Extract the (x, y) coordinate from the center of the cell holding the provided text.  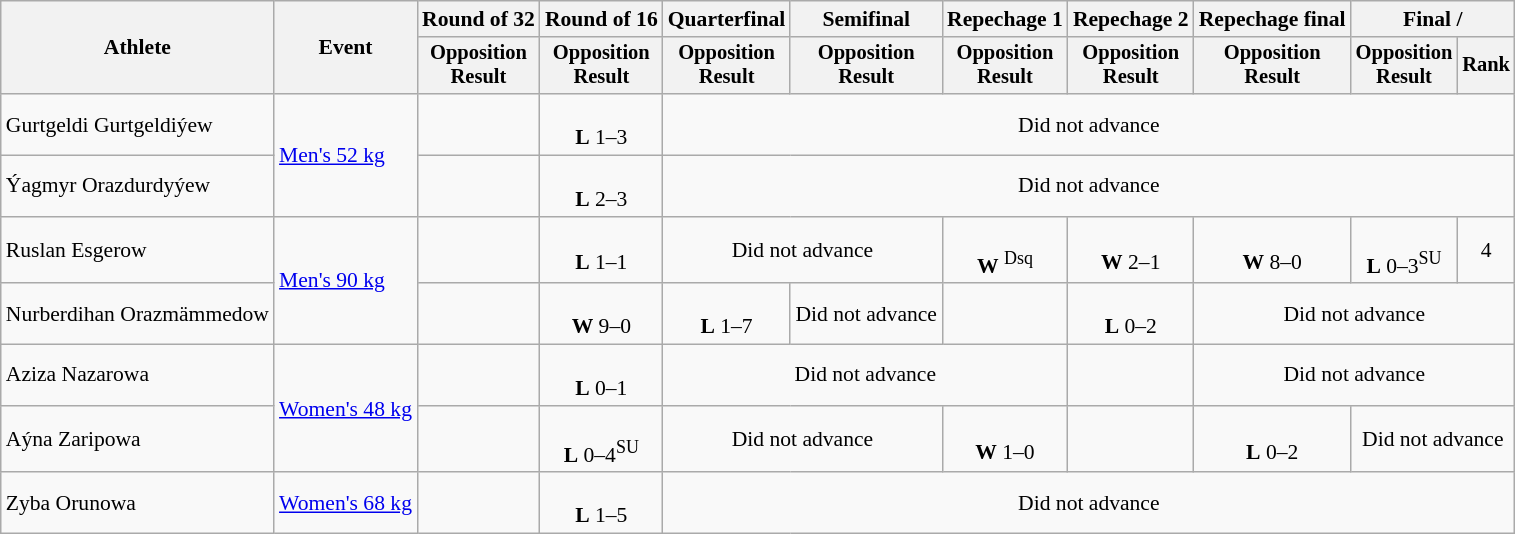
Aýna Zaripowa (138, 440)
Event (346, 48)
Gurtgeldi Gurtgeldiýew (138, 124)
Athlete (138, 48)
Zyba Orunowa (138, 504)
L 0–3SU (1404, 250)
4 (1486, 250)
Quarterfinal (727, 19)
W Dsq (1005, 250)
W 8–0 (1272, 250)
Repechage 1 (1005, 19)
Ruslan Esgerow (138, 250)
L 1–3 (602, 124)
Men's 52 kg (346, 155)
Semifinal (866, 19)
Nurberdihan Orazmämmedow (138, 314)
Women's 68 kg (346, 504)
W 1–0 (1005, 440)
Aziza Nazarowa (138, 376)
L 0–1 (602, 376)
Women's 48 kg (346, 409)
L 1–5 (602, 504)
L 2–3 (602, 186)
Repechage final (1272, 19)
Repechage 2 (1131, 19)
Final / (1433, 19)
Rank (1486, 66)
Men's 90 kg (346, 281)
W 2–1 (1131, 250)
L 1–1 (602, 250)
Round of 16 (602, 19)
Ýagmyr Orazdurdyýew (138, 186)
W 9–0 (602, 314)
Round of 32 (478, 19)
L 1–7 (727, 314)
L 0–4SU (602, 440)
